Extract the [X, Y] coordinate from the center of the cell holding the provided text.  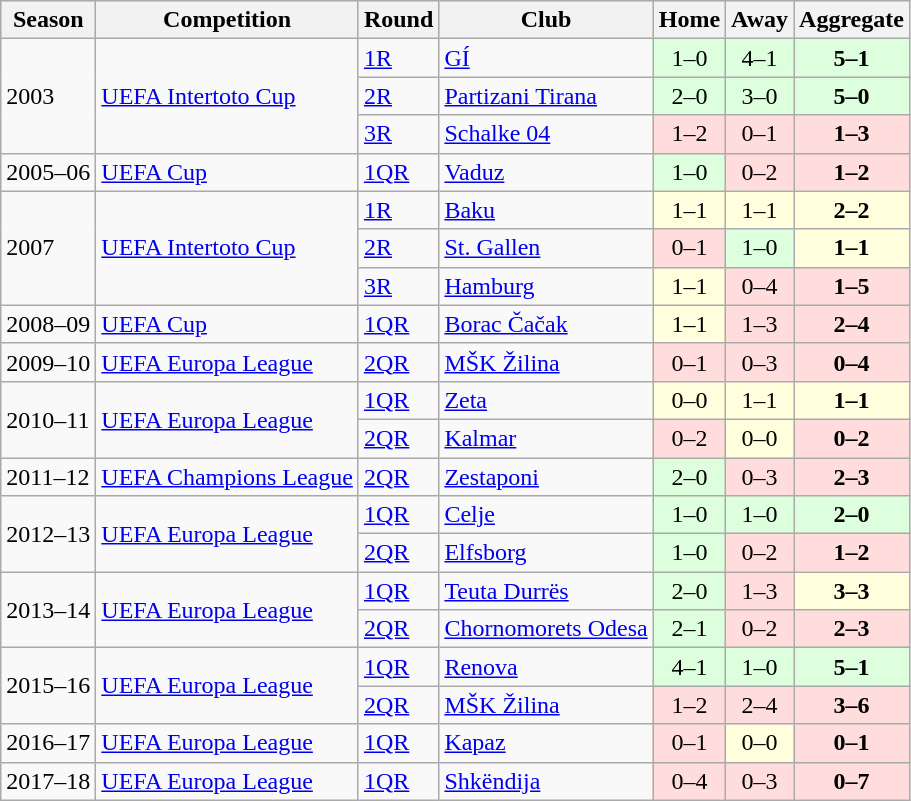
2007 [48, 248]
Kalmar [546, 438]
Home [689, 20]
Hamburg [546, 286]
2016–17 [48, 743]
Club [546, 20]
2–2 [852, 210]
Renova [546, 667]
Zestaponi [546, 477]
Aggregate [852, 20]
3–6 [852, 705]
Borac Čačak [546, 324]
3–3 [852, 591]
Teuta Durrës [546, 591]
Schalke 04 [546, 134]
2005–06 [48, 172]
UEFA Champions League [228, 477]
Season [48, 20]
2015–16 [48, 686]
Zeta [546, 400]
Chornomorets Odesa [546, 629]
2013–14 [48, 610]
2012–13 [48, 534]
Competition [228, 20]
Vaduz [546, 172]
1–5 [852, 286]
Round [398, 20]
GÍ [546, 58]
Baku [546, 210]
2009–10 [48, 362]
Celje [546, 515]
Away [760, 20]
Elfsborg [546, 553]
Partizani Tirana [546, 96]
5–0 [852, 96]
3–0 [760, 96]
2010–11 [48, 419]
Kapaz [546, 743]
2017–18 [48, 781]
2011–12 [48, 477]
St. Gallen [546, 248]
Shkëndija [546, 781]
2–1 [689, 629]
2008–09 [48, 324]
2003 [48, 96]
0–7 [852, 781]
